Determine the [X, Y] coordinate at the center of the cell enclosing the given text.  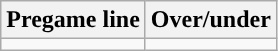
Over/under [210, 20]
Pregame line [74, 20]
